Capture the cell that displays the provided text and extract its [X, Y] central coordinate. 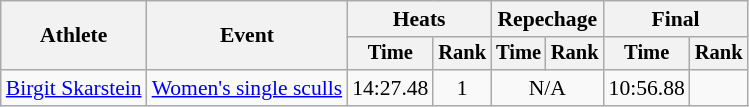
Athlete [74, 36]
Final [676, 19]
Birgit Skarstein [74, 88]
N/A [547, 88]
Repechage [547, 19]
Women's single sculls [248, 88]
Event [248, 36]
Heats [419, 19]
10:56.88 [647, 88]
14:27.48 [390, 88]
1 [462, 88]
